Provide the [X, Y] coordinate of the cell's center where the given text is located.  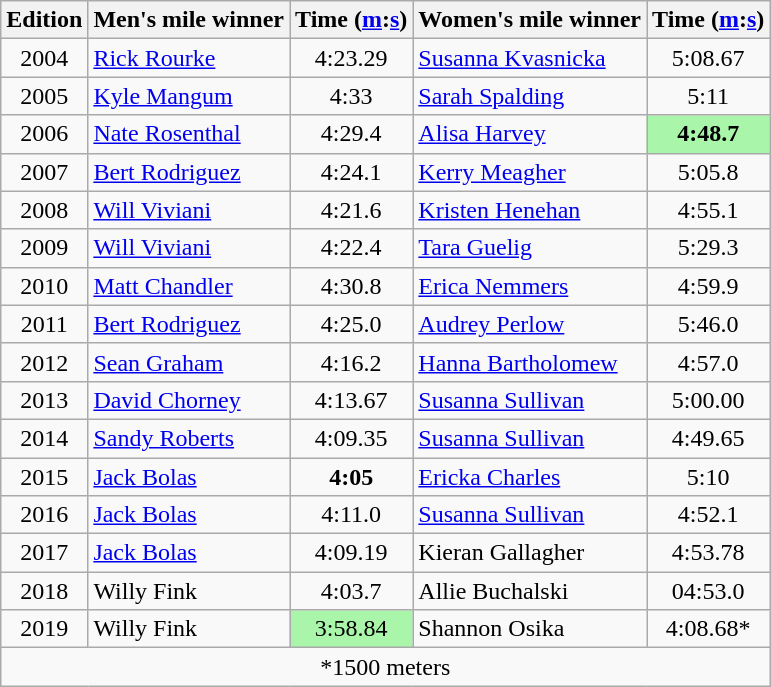
David Chorney [189, 400]
Audrey Perlow [530, 324]
4:23.29 [352, 58]
Kerry Meagher [530, 172]
04:53.0 [708, 591]
Susanna Kvasnicka [530, 58]
2018 [44, 591]
Sean Graham [189, 362]
4:08.68* [708, 629]
5:11 [708, 96]
5:29.3 [708, 248]
4:49.65 [708, 438]
Allie Buchalski [530, 591]
*1500 meters [386, 667]
2011 [44, 324]
4:55.1 [708, 210]
Nate Rosenthal [189, 134]
4:09.35 [352, 438]
Ericka Charles [530, 477]
Hanna Bartholomew [530, 362]
4:09.19 [352, 553]
Rick Rourke [189, 58]
4:57.0 [708, 362]
4:52.1 [708, 515]
Men's mile winner [189, 20]
4:30.8 [352, 286]
5:05.8 [708, 172]
4:22.4 [352, 248]
2019 [44, 629]
2012 [44, 362]
Women's mile winner [530, 20]
2014 [44, 438]
Kyle Mangum [189, 96]
4:25.0 [352, 324]
4:21.6 [352, 210]
4:33 [352, 96]
5:10 [708, 477]
2010 [44, 286]
2006 [44, 134]
Matt Chandler [189, 286]
2009 [44, 248]
Alisa Harvey [530, 134]
Kristen Henehan [530, 210]
4:48.7 [708, 134]
2013 [44, 400]
4:03.7 [352, 591]
Edition [44, 20]
2007 [44, 172]
4:05 [352, 477]
4:16.2 [352, 362]
4:13.67 [352, 400]
Shannon Osika [530, 629]
Sandy Roberts [189, 438]
2008 [44, 210]
4:24.1 [352, 172]
2004 [44, 58]
2016 [44, 515]
Tara Guelig [530, 248]
5:08.67 [708, 58]
2015 [44, 477]
Sarah Spalding [530, 96]
4:29.4 [352, 134]
5:00.00 [708, 400]
4:53.78 [708, 553]
2005 [44, 96]
4:59.9 [708, 286]
Erica Nemmers [530, 286]
2017 [44, 553]
5:46.0 [708, 324]
3:58.84 [352, 629]
Kieran Gallagher [530, 553]
4:11.0 [352, 515]
